Detect which cell encompasses the target text, then output its [X, Y] center coordinate. 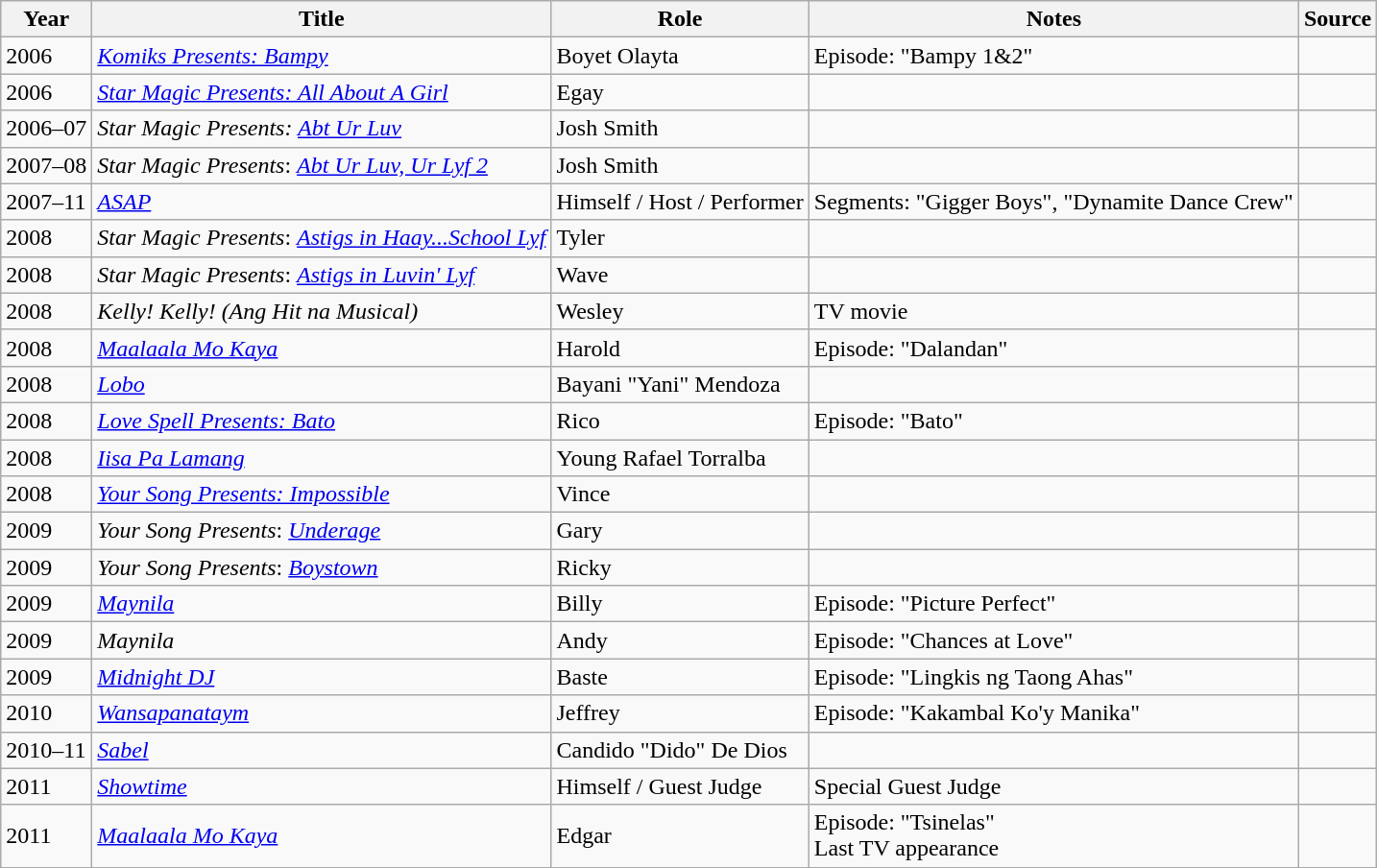
Iisa Pa Lamang [322, 458]
Star Magic Presents: All About A Girl [322, 92]
Wansapanataym [322, 713]
Episode: "Lingkis ng Taong Ahas" [1053, 677]
2010 [46, 713]
Komiks Presents: Bampy [322, 56]
Your Song Presents: Impossible [322, 494]
Episode: "Kakambal Ko'y Manika" [1053, 713]
Lobo [322, 384]
Candido "Dido" De Dios [680, 750]
Gary [680, 531]
Episode: "Dalandan" [1053, 348]
2007–11 [46, 202]
Harold [680, 348]
Vince [680, 494]
Episode: "Tsinelas"Last TV appearance [1053, 835]
Segments: "Gigger Boys", "Dynamite Dance Crew" [1053, 202]
Egay [680, 92]
Jeffrey [680, 713]
Title [322, 19]
Episode: "Bampy 1&2" [1053, 56]
Your Song Presents: Underage [322, 531]
2010–11 [46, 750]
Boyet Olayta [680, 56]
Notes [1053, 19]
Kelly! Kelly! (Ang Hit na Musical) [322, 311]
Himself / Guest Judge [680, 786]
Love Spell Presents: Bato [322, 421]
Himself / Host / Performer [680, 202]
Bayani "Yani" Mendoza [680, 384]
2007–08 [46, 165]
TV movie [1053, 311]
Star Magic Presents: Astigs in Luvin' Lyf [322, 275]
Year [46, 19]
Special Guest Judge [1053, 786]
Ricky [680, 567]
Billy [680, 604]
Episode: "Picture Perfect" [1053, 604]
Tyler [680, 238]
Young Rafael Torralba [680, 458]
Baste [680, 677]
Wesley [680, 311]
Source [1337, 19]
Sabel [322, 750]
Wave [680, 275]
Star Magic Presents: Astigs in Haay...School Lyf [322, 238]
Your Song Presents: Boystown [322, 567]
ASAP [322, 202]
Role [680, 19]
Star Magic Presents: Abt Ur Luv [322, 129]
Episode: "Bato" [1053, 421]
Episode: "Chances at Love" [1053, 640]
Andy [680, 640]
2006–07 [46, 129]
Midnight DJ [322, 677]
Showtime [322, 786]
Star Magic Presents: Abt Ur Luv, Ur Lyf 2 [322, 165]
Edgar [680, 835]
Rico [680, 421]
